From the cell containing the given text, extract its center point as [x, y] coordinate. 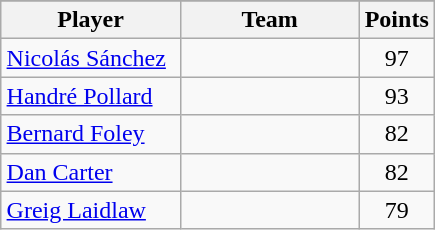
Dan Carter [90, 172]
Handré Pollard [90, 96]
79 [396, 210]
Points [396, 20]
Nicolás Sánchez [90, 58]
Team [270, 20]
Greig Laidlaw [90, 210]
Player [90, 20]
97 [396, 58]
93 [396, 96]
Bernard Foley [90, 134]
